Locate the cell with the specified text and output its (x, y) center coordinate. 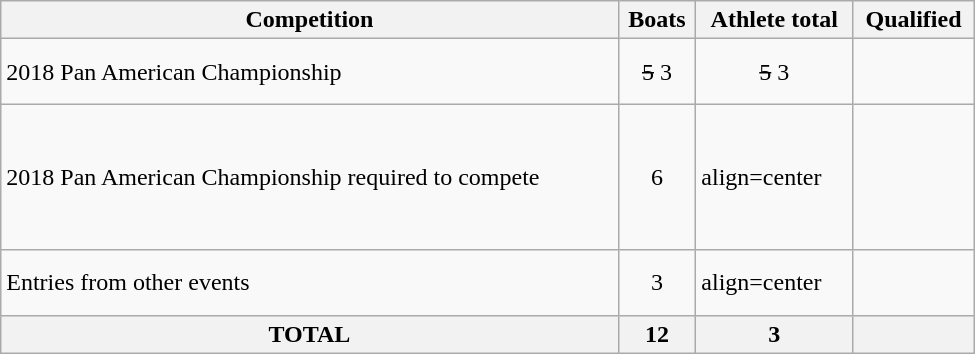
Athlete total (774, 20)
2018 Pan American Championship required to compete (310, 177)
TOTAL (310, 334)
Qualified (914, 20)
Boats (657, 20)
6 (657, 177)
2018 Pan American Championship (310, 72)
12 (657, 334)
Competition (310, 20)
Entries from other events (310, 282)
